Find where the given text appears and provide that cell's center as (x, y) coordinate. 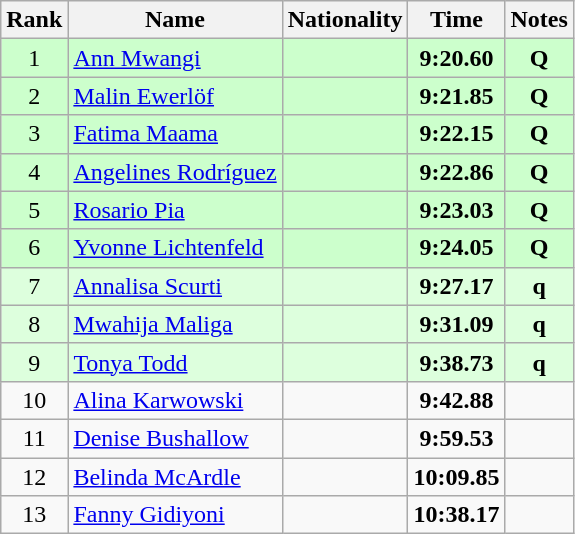
9:31.09 (456, 324)
7 (34, 286)
10:38.17 (456, 515)
4 (34, 172)
Alina Karwowski (175, 400)
Ann Mwangi (175, 58)
Fanny Gidiyoni (175, 515)
5 (34, 210)
Name (175, 20)
Notes (539, 20)
Rank (34, 20)
9:22.15 (456, 134)
12 (34, 477)
9:22.86 (456, 172)
Fatima Maama (175, 134)
Yvonne Lichtenfeld (175, 248)
10 (34, 400)
13 (34, 515)
1 (34, 58)
6 (34, 248)
Denise Bushallow (175, 438)
3 (34, 134)
9 (34, 362)
9:42.88 (456, 400)
9:20.60 (456, 58)
9:23.03 (456, 210)
9:27.17 (456, 286)
8 (34, 324)
Malin Ewerlöf (175, 96)
9:59.53 (456, 438)
Rosario Pia (175, 210)
Time (456, 20)
Nationality (345, 20)
11 (34, 438)
Mwahija Maliga (175, 324)
Belinda McArdle (175, 477)
Tonya Todd (175, 362)
Angelines Rodríguez (175, 172)
Annalisa Scurti (175, 286)
9:38.73 (456, 362)
2 (34, 96)
9:24.05 (456, 248)
9:21.85 (456, 96)
10:09.85 (456, 477)
